Find where the given text appears and provide that cell's center as [X, Y] coordinate. 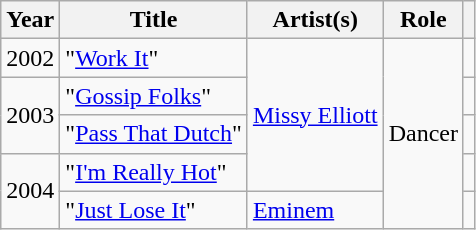
"I'm Really Hot" [154, 172]
Eminem [315, 210]
"Just Lose It" [154, 210]
Missy Elliott [315, 115]
Role [423, 20]
2004 [30, 191]
"Pass That Dutch" [154, 134]
Dancer [423, 134]
"Gossip Folks" [154, 96]
Artist(s) [315, 20]
2003 [30, 115]
Title [154, 20]
2002 [30, 58]
Year [30, 20]
"Work It" [154, 58]
